Output the (x, y) coordinate of the center of the cell containing the given text.  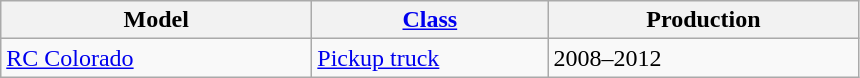
Class (430, 20)
RC Colorado (156, 58)
Production (704, 20)
Model (156, 20)
2008–2012 (704, 58)
Pickup truck (430, 58)
